Extract the (x, y) coordinate from the center of the cell holding the provided text.  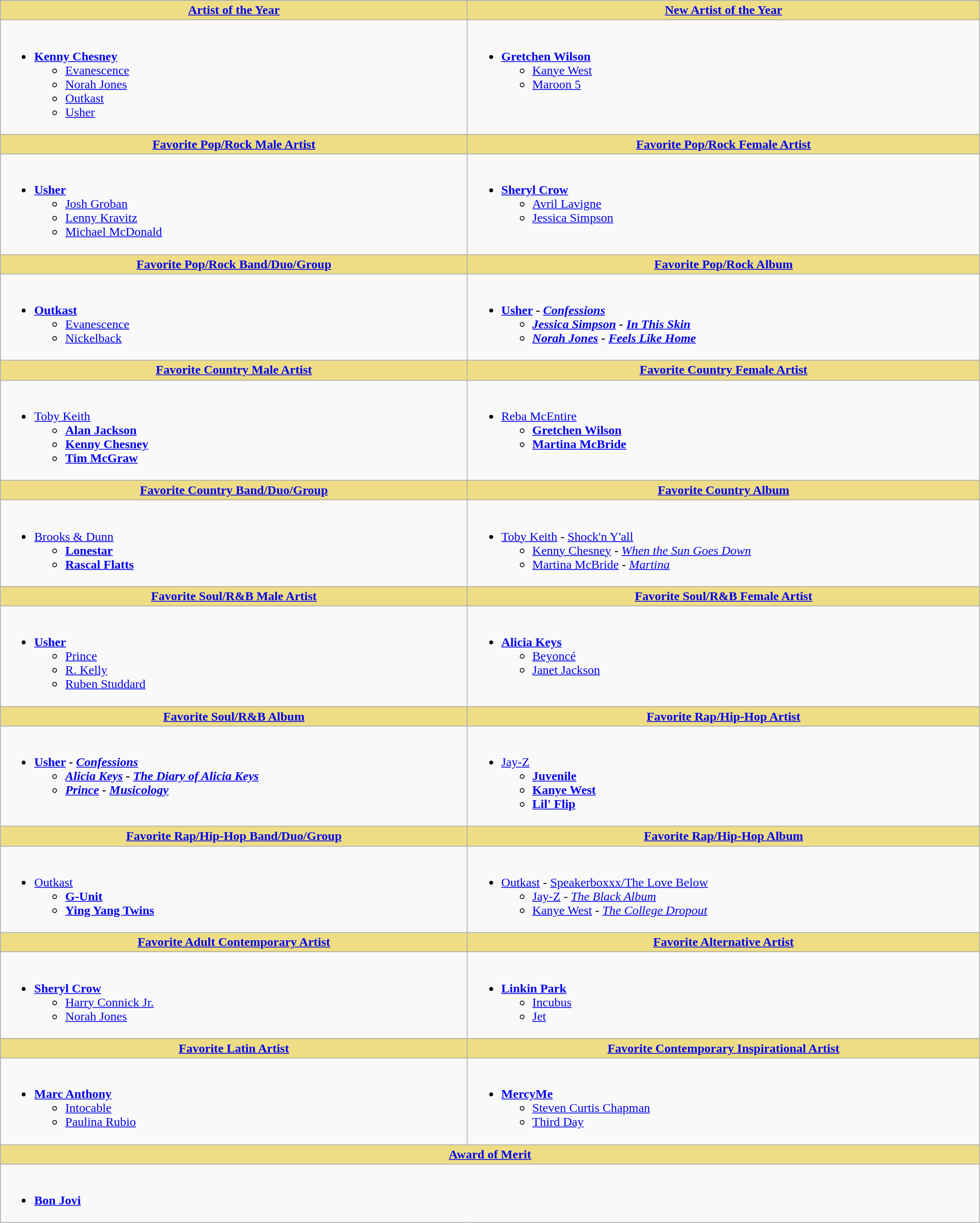
Marc AnthonyIntocablePaulina Rubio (234, 1101)
Usher - ConfessionsAlicia Keys - The Diary of Alicia KeysPrince - Musicology (234, 776)
Favorite Pop/Rock Male Artist (234, 144)
Favorite Soul/R&B Female Artist (724, 596)
Favorite Contemporary Inspirational Artist (724, 1048)
Outkast - Speakerboxxx/The Love BelowJay-Z - The Black AlbumKanye West - The College Dropout (724, 889)
Favorite Latin Artist (234, 1048)
Toby Keith - Shock'n Y'allKenny Chesney - When the Sun Goes DownMartina McBride - Martina (724, 543)
Brooks & DunnLonestarRascal Flatts (234, 543)
Sheryl CrowHarry Connick Jr.Norah Jones (234, 996)
Award of Merit (490, 1154)
Favorite Pop/Rock Album (724, 264)
Favorite Rap/Hip-Hop Album (724, 836)
Favorite Rap/Hip-Hop Artist (724, 716)
UsherJosh GrobanLenny KravitzMichael McDonald (234, 204)
Sheryl CrowAvril LavigneJessica Simpson (724, 204)
Reba McEntireGretchen WilsonMartina McBride (724, 430)
Favorite Country Album (724, 490)
Linkin ParkIncubusJet (724, 996)
Favorite Adult Contemporary Artist (234, 942)
Gretchen WilsonKanye WestMaroon 5 (724, 78)
New Artist of the Year (724, 10)
Bon Jovi (490, 1193)
UsherPrinceR. KellyRuben Studdard (234, 656)
Jay-ZJuvenileKanye WestLil' Flip (724, 776)
Favorite Soul/R&B Male Artist (234, 596)
Favorite Pop/Rock Female Artist (724, 144)
Kenny ChesneyEvanescenceNorah JonesOutkastUsher (234, 78)
Favorite Country Female Artist (724, 370)
Alicia KeysBeyoncéJanet Jackson (724, 656)
Favorite Soul/R&B Album (234, 716)
Usher - ConfessionsJessica Simpson - In This SkinNorah Jones - Feels Like Home (724, 317)
Favorite Rap/Hip-Hop Band/Duo/Group (234, 836)
Toby KeithAlan JacksonKenny ChesneyTim McGraw (234, 430)
MercyMeSteven Curtis ChapmanThird Day (724, 1101)
Artist of the Year (234, 10)
Favorite Country Band/Duo/Group (234, 490)
OutkastG-UnitYing Yang Twins (234, 889)
Favorite Pop/Rock Band/Duo/Group (234, 264)
Favorite Alternative Artist (724, 942)
OutkastEvanescenceNickelback (234, 317)
Favorite Country Male Artist (234, 370)
